From the cell containing the given text, extract its center point as [X, Y] coordinate. 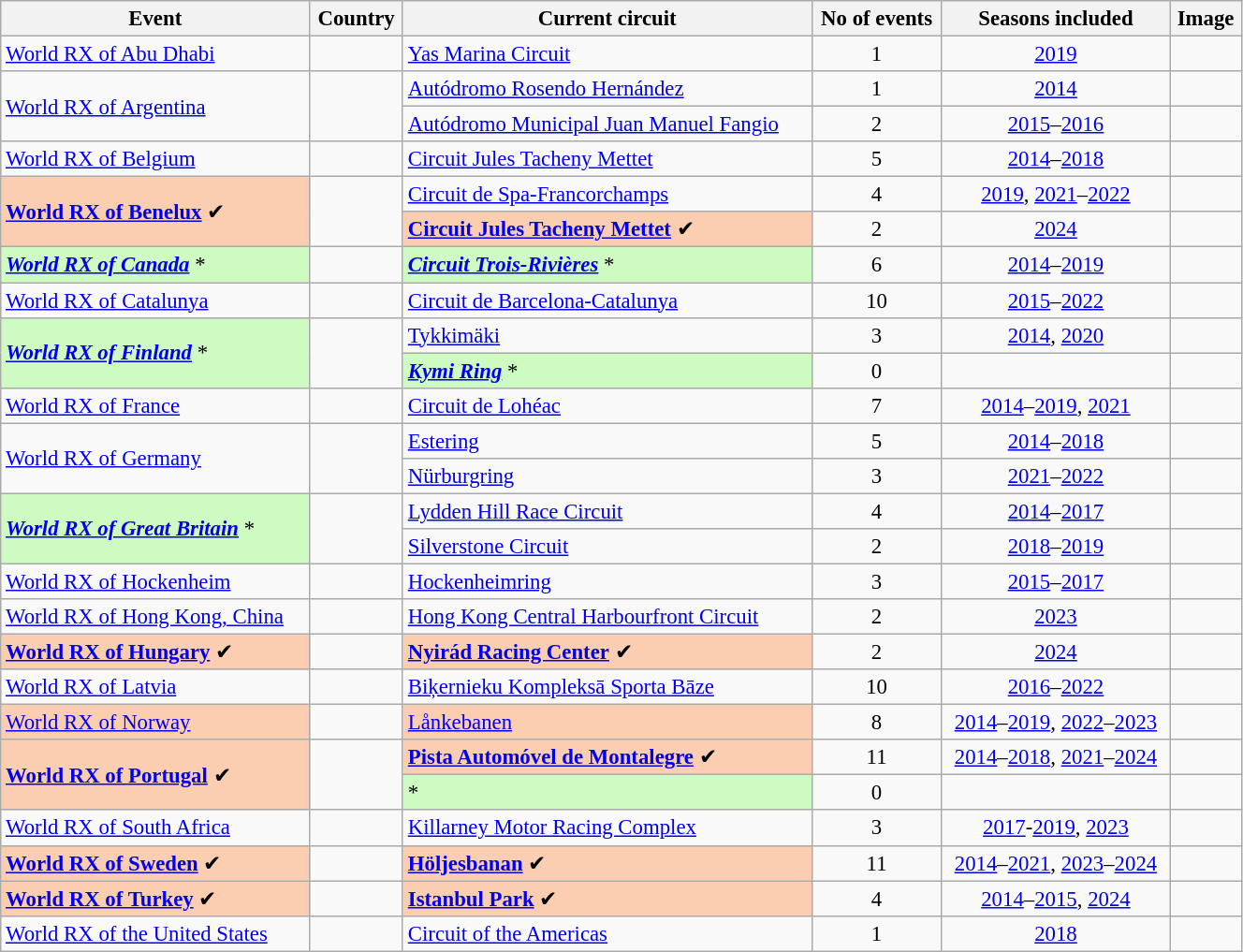
2017-2019, 2023 [1056, 828]
2014–2021, 2023–2024 [1056, 863]
No of events [876, 19]
Circuit de Lohéac [607, 405]
World RX of Abu Dhabi [155, 54]
World RX of Finland * [155, 352]
2019 [1056, 54]
World RX of Benelux ✔ [155, 212]
World RX of Turkey ✔ [155, 899]
2014 [1056, 89]
2018–2019 [1056, 547]
Event [155, 19]
Circuit Jules Tacheny Mettet [607, 159]
Image [1206, 19]
Yas Marina Circuit [607, 54]
2015–2022 [1056, 300]
Biķernieku Kompleksā Sporta Bāze [607, 687]
Lånkebanen [607, 723]
Lydden Hill Race Circuit [607, 511]
6 [876, 265]
Autódromo Municipal Juan Manuel Fangio [607, 124]
World RX of Germany [155, 459]
2014–2019 [1056, 265]
2014–2017 [1056, 511]
World RX of Sweden ✔ [155, 863]
World RX of Norway [155, 723]
Circuit Trois-Rivières * [607, 265]
Circuit of the Americas [607, 933]
World RX of Argentina [155, 107]
2015–2016 [1056, 124]
World RX of Great Britain * [155, 528]
2014–2019, 2022–2023 [1056, 723]
2015–2017 [1056, 581]
2016–2022 [1056, 687]
World RX of France [155, 405]
Killarney Motor Racing Complex [607, 828]
World RX of Canada * [155, 265]
Höljesbanan ✔ [607, 863]
World RX of Catalunya [155, 300]
* [607, 793]
2023 [1056, 617]
World RX of the United States [155, 933]
Current circuit [607, 19]
Circuit Jules Tacheny Mettet ✔ [607, 229]
8 [876, 723]
Tykkimäki [607, 335]
Nürburgring [607, 476]
Circuit de Barcelona-Catalunya [607, 300]
Hong Kong Central Harbourfront Circuit [607, 617]
Seasons included [1056, 19]
Pista Automóvel de Montalegre ✔ [607, 757]
Autódromo Rosendo Hernández [607, 89]
World RX of South Africa [155, 828]
Nyirád Racing Center ✔ [607, 652]
2014–2019, 2021 [1056, 405]
Istanbul Park ✔ [607, 899]
Hockenheimring [607, 581]
World RX of Belgium [155, 159]
2014, 2020 [1056, 335]
Estering [607, 441]
2014–2018, 2021–2024 [1056, 757]
World RX of Hockenheim [155, 581]
7 [876, 405]
2019, 2021–2022 [1056, 195]
Kymi Ring * [607, 371]
Country [357, 19]
World RX of Latvia [155, 687]
World RX of Hong Kong, China [155, 617]
Circuit de Spa-Francorchamps [607, 195]
2018 [1056, 933]
World RX of Hungary ✔ [155, 652]
2021–2022 [1056, 476]
Silverstone Circuit [607, 547]
World RX of Portugal ✔ [155, 775]
2014–2015, 2024 [1056, 899]
